For the text-containing cell, return its midpoint in [x, y] coordinate format. 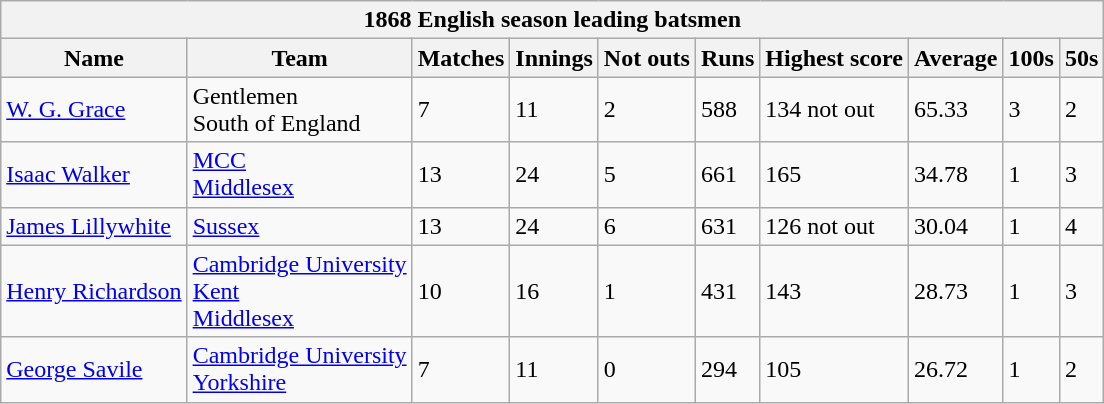
4 [1081, 226]
Henry Richardson [94, 291]
10 [461, 291]
661 [727, 174]
Not outs [646, 58]
1868 English season leading batsmen [552, 20]
143 [834, 291]
Matches [461, 58]
Runs [727, 58]
30.04 [956, 226]
MCCMiddlesex [300, 174]
Highest score [834, 58]
George Savile [94, 370]
165 [834, 174]
W. G. Grace [94, 110]
105 [834, 370]
0 [646, 370]
5 [646, 174]
34.78 [956, 174]
James Lillywhite [94, 226]
26.72 [956, 370]
50s [1081, 58]
65.33 [956, 110]
Average [956, 58]
28.73 [956, 291]
GentlemenSouth of England [300, 110]
Isaac Walker [94, 174]
Sussex [300, 226]
16 [554, 291]
Cambridge UniversityYorkshire [300, 370]
Innings [554, 58]
134 not out [834, 110]
126 not out [834, 226]
6 [646, 226]
431 [727, 291]
Team [300, 58]
100s [1031, 58]
294 [727, 370]
631 [727, 226]
Name [94, 58]
Cambridge UniversityKentMiddlesex [300, 291]
588 [727, 110]
